For the text-containing cell, return its midpoint in (x, y) coordinate format. 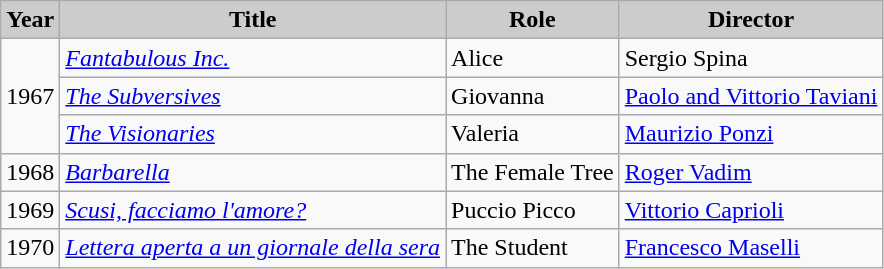
Alice (533, 58)
Role (533, 20)
Scusi, facciamo l'amore? (253, 210)
The Student (533, 248)
Roger Vadim (751, 172)
The Visionaries (253, 134)
Year (30, 20)
Puccio Picco (533, 210)
Director (751, 20)
1969 (30, 210)
1968 (30, 172)
Title (253, 20)
Vittorio Caprioli (751, 210)
Maurizio Ponzi (751, 134)
Valeria (533, 134)
Fantabulous Inc. (253, 58)
Barbarella (253, 172)
The Female Tree (533, 172)
Paolo and Vittorio Taviani (751, 96)
1967 (30, 96)
Francesco Maselli (751, 248)
Giovanna (533, 96)
Lettera aperta a un giornale della sera (253, 248)
Sergio Spina (751, 58)
The Subversives (253, 96)
1970 (30, 248)
